From the cell containing the given text, extract its center point as (X, Y) coordinate. 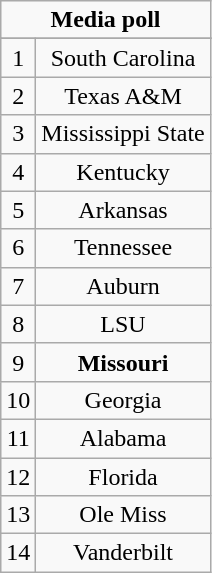
4 (18, 172)
13 (18, 515)
South Carolina (123, 58)
9 (18, 362)
11 (18, 438)
Ole Miss (123, 515)
Alabama (123, 438)
Vanderbilt (123, 553)
12 (18, 477)
1 (18, 58)
Missouri (123, 362)
3 (18, 134)
2 (18, 96)
10 (18, 400)
5 (18, 210)
Tennessee (123, 248)
Georgia (123, 400)
Media poll (106, 20)
Auburn (123, 286)
Texas A&M (123, 96)
14 (18, 553)
Kentucky (123, 172)
Mississippi State (123, 134)
Florida (123, 477)
Arkansas (123, 210)
LSU (123, 324)
7 (18, 286)
8 (18, 324)
6 (18, 248)
